Pinpoint the cell where the given text exists, returning its (x, y) midpoint coordinate. 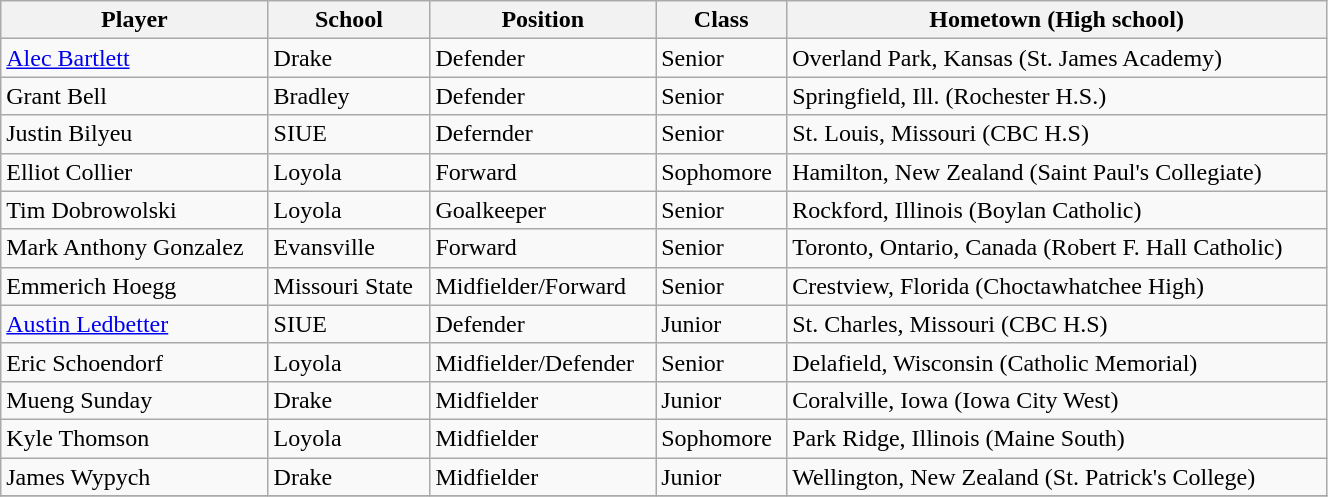
Hometown (High school) (1057, 20)
Position (543, 20)
Toronto, Ontario, Canada (Robert F. Hall Catholic) (1057, 248)
Kyle Thomson (134, 438)
Bradley (349, 96)
Alec Bartlett (134, 58)
Coralville, Iowa (Iowa City West) (1057, 400)
School (349, 20)
Evansville (349, 248)
Missouri State (349, 286)
Delafield, Wisconsin (Catholic Memorial) (1057, 362)
Elliot Collier (134, 172)
St. Charles, Missouri (CBC H.S) (1057, 324)
St. Louis, Missouri (CBC H.S) (1057, 134)
Defernder (543, 134)
Player (134, 20)
Grant Bell (134, 96)
Tim Dobrowolski (134, 210)
Austin Ledbetter (134, 324)
Hamilton, New Zealand (Saint Paul's Collegiate) (1057, 172)
Rockford, Illinois (Boylan Catholic) (1057, 210)
James Wypych (134, 477)
Goalkeeper (543, 210)
Park Ridge, Illinois (Maine South) (1057, 438)
Midfielder/Forward (543, 286)
Crestview, Florida (Choctawhatchee High) (1057, 286)
Emmerich Hoegg (134, 286)
Class (722, 20)
Mueng Sunday (134, 400)
Midfielder/Defender (543, 362)
Overland Park, Kansas (St. James Academy) (1057, 58)
Eric Schoendorf (134, 362)
Mark Anthony Gonzalez (134, 248)
Springfield, Ill. (Rochester H.S.) (1057, 96)
Justin Bilyeu (134, 134)
Wellington, New Zealand (St. Patrick's College) (1057, 477)
